Locate the cell with the specified text and output its [X, Y] center coordinate. 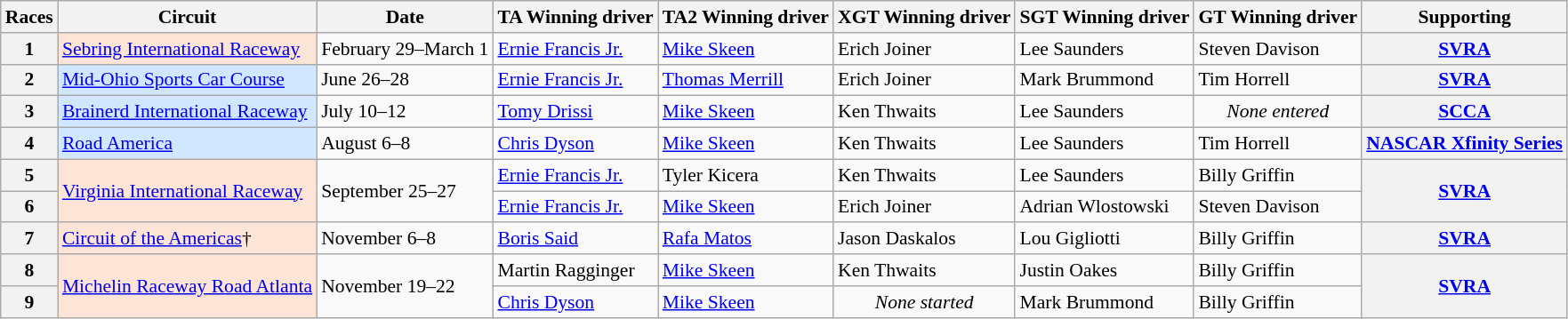
2 [29, 80]
Date [405, 17]
November 19–22 [405, 286]
Jason Daskalos [924, 239]
SCCA [1464, 112]
Races [29, 17]
Virginia International Raceway [187, 190]
Thomas Merrill [745, 80]
Lou Gigliotti [1105, 239]
SGT Winning driver [1105, 17]
Supporting [1464, 17]
4 [29, 144]
9 [29, 302]
Martin Ragginger [575, 270]
February 29–March 1 [405, 49]
5 [29, 175]
Brainerd International Raceway [187, 112]
Road America [187, 144]
TA2 Winning driver [745, 17]
Circuit [187, 17]
GT Winning driver [1277, 17]
Mid-Ohio Sports Car Course [187, 80]
November 6–8 [405, 239]
Circuit of the Americas† [187, 239]
Adrian Wlostowski [1105, 207]
TA Winning driver [575, 17]
None entered [1277, 112]
1 [29, 49]
Rafa Matos [745, 239]
Michelin Raceway Road Atlanta [187, 286]
July 10–12 [405, 112]
Tomy Drissi [575, 112]
NASCAR Xfinity Series [1464, 144]
Justin Oakes [1105, 270]
September 25–27 [405, 190]
7 [29, 239]
XGT Winning driver [924, 17]
None started [924, 302]
3 [29, 112]
Tyler Kicera [745, 175]
8 [29, 270]
August 6–8 [405, 144]
June 26–28 [405, 80]
Boris Said [575, 239]
6 [29, 207]
Sebring International Raceway [187, 49]
